Return (X, Y) of the center of cell containing provided text 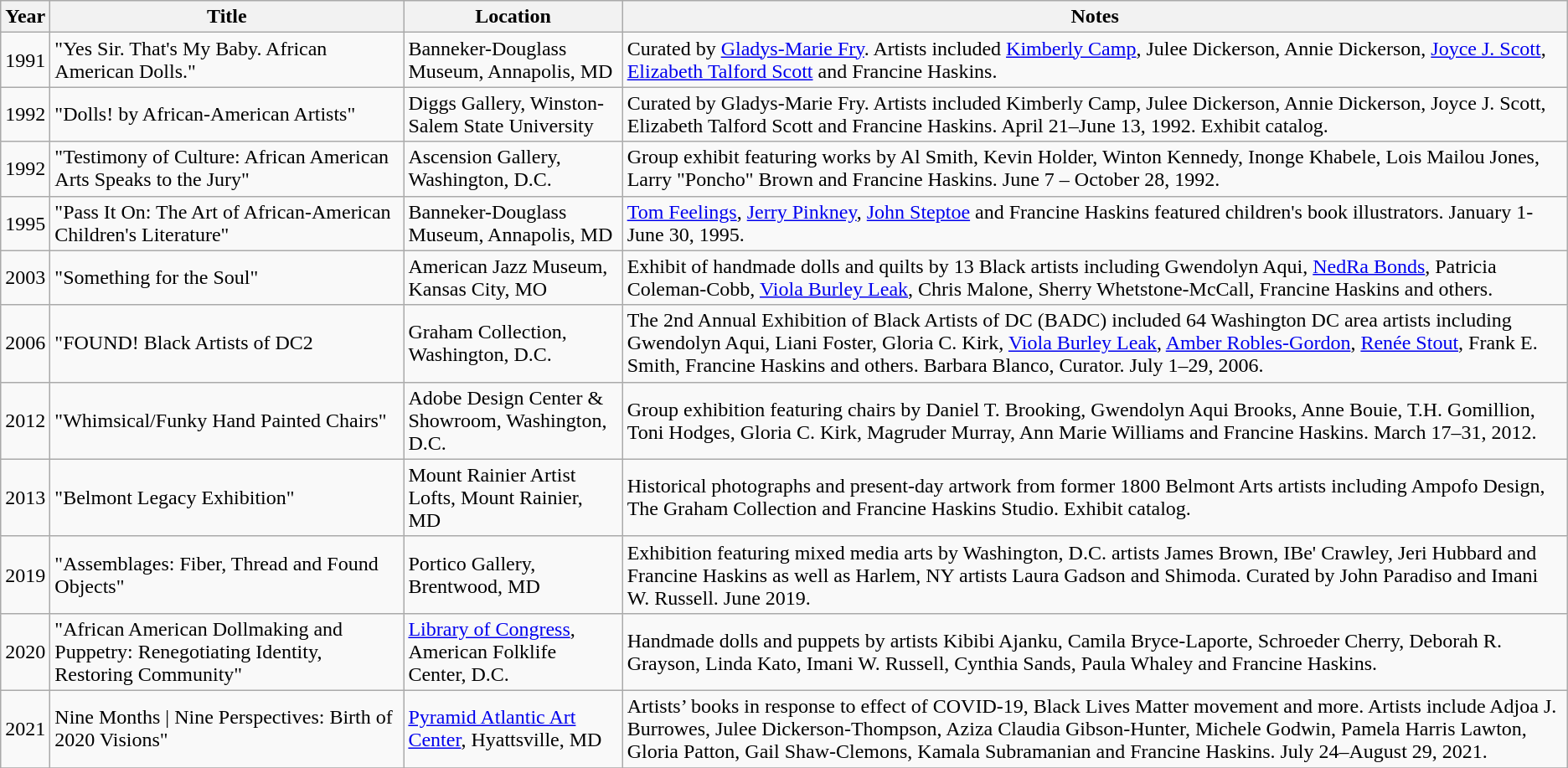
Nine Months | Nine Perspectives: Birth of 2020 Visions" (227, 729)
2013 (25, 497)
"Whimsical/Funky Hand Painted Chairs" (227, 420)
2012 (25, 420)
Pyramid Atlantic Art Center, Hyattsville, MD (513, 729)
American Jazz Museum, Kansas City, MO (513, 278)
Graham Collection, Washington, D.C. (513, 343)
"Dolls! by African-American Artists" (227, 114)
Adobe Design Center & Showroom, Washington, D.C. (513, 420)
"Assemblages: Fiber, Thread and Found Objects" (227, 575)
2021 (25, 729)
"FOUND! Black Artists of DC2 (227, 343)
2020 (25, 652)
Library of Congress, American Folklife Center, D.C. (513, 652)
"African American Dollmaking and Puppetry: Renegotiating Identity, Restoring Community" (227, 652)
Mount Rainier Artist Lofts, Mount Rainier, MD (513, 497)
"Belmont Legacy Exhibition" (227, 497)
"Testimony of Culture: African American Arts Speaks to the Jury" (227, 169)
"Yes Sir. That's My Baby. African American Dolls." (227, 60)
2019 (25, 575)
1991 (25, 60)
Tom Feelings, Jerry Pinkney, John Steptoe and Francine Haskins featured children's book illustrators. January 1-June 30, 1995. (1095, 223)
Ascension Gallery, Washington, D.C. (513, 169)
1995 (25, 223)
Year (25, 17)
Diggs Gallery, Winston-Salem State University (513, 114)
"Something for the Soul" (227, 278)
2003 (25, 278)
Location (513, 17)
2006 (25, 343)
Notes (1095, 17)
Portico Gallery, Brentwood, MD (513, 575)
Title (227, 17)
"Pass It On: The Art of African-American Children's Literature" (227, 223)
